Scan for the cell matching the given text and deliver its (x, y) coordinate at center. 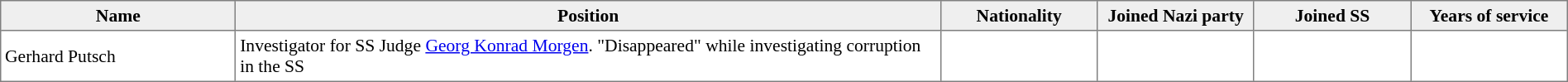
Investigator for SS Judge Georg Konrad Morgen. "Disappeared" while investigating corruption in the SS (589, 56)
Years of service (1489, 16)
Name (118, 16)
Gerhard Putsch (118, 56)
Nationality (1019, 16)
Joined Nazi party (1176, 16)
Position (589, 16)
Joined SS (1331, 16)
